Output the (x, y) coordinate of the center of the cell containing the given text.  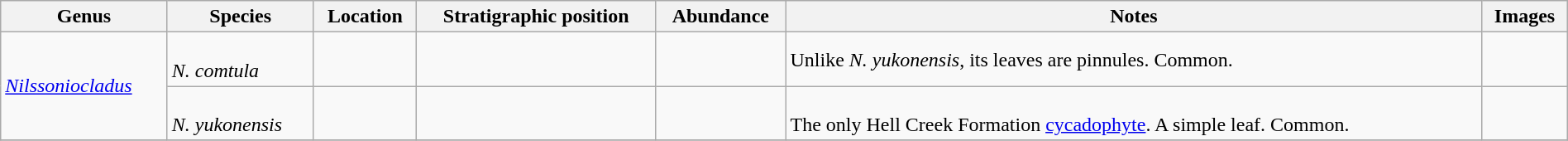
Nilssoniocladus (84, 86)
Genus (84, 17)
Location (366, 17)
N. yukonensis (240, 113)
Stratigraphic position (536, 17)
The only Hell Creek Formation cycadophyte. A simple leaf. Common. (1134, 113)
Abundance (721, 17)
Species (240, 17)
Notes (1134, 17)
N. comtula (240, 60)
Images (1525, 17)
Unlike N. yukonensis, its leaves are pinnules. Common. (1134, 60)
